Detect which cell encompasses the target text, then output its [X, Y] center coordinate. 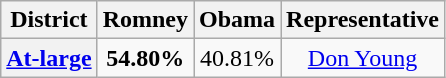
District [49, 20]
54.80% [145, 58]
Representative [363, 20]
40.81% [238, 58]
At-large [49, 58]
Romney [145, 20]
Obama [238, 20]
Don Young [363, 58]
